For the text-containing cell, return its midpoint in [X, Y] coordinate format. 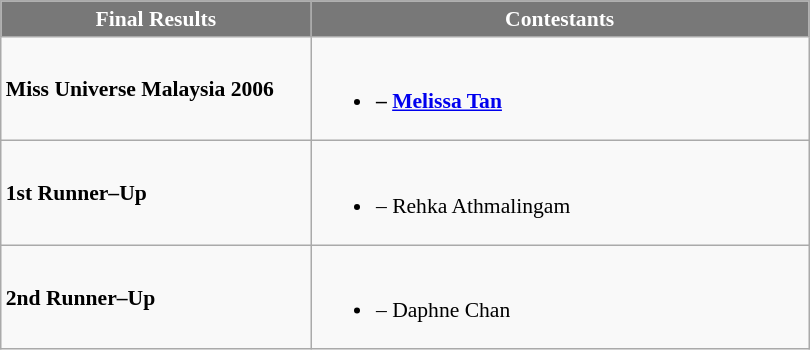
1st Runner–Up [156, 193]
Final Results [156, 19]
– Melissa Tan [560, 89]
– Daphne Chan [560, 297]
Contestants [560, 19]
– Rehka Athmalingam [560, 193]
2nd Runner–Up [156, 297]
Miss Universe Malaysia 2006 [156, 89]
